For the text-containing cell, return its midpoint in [x, y] coordinate format. 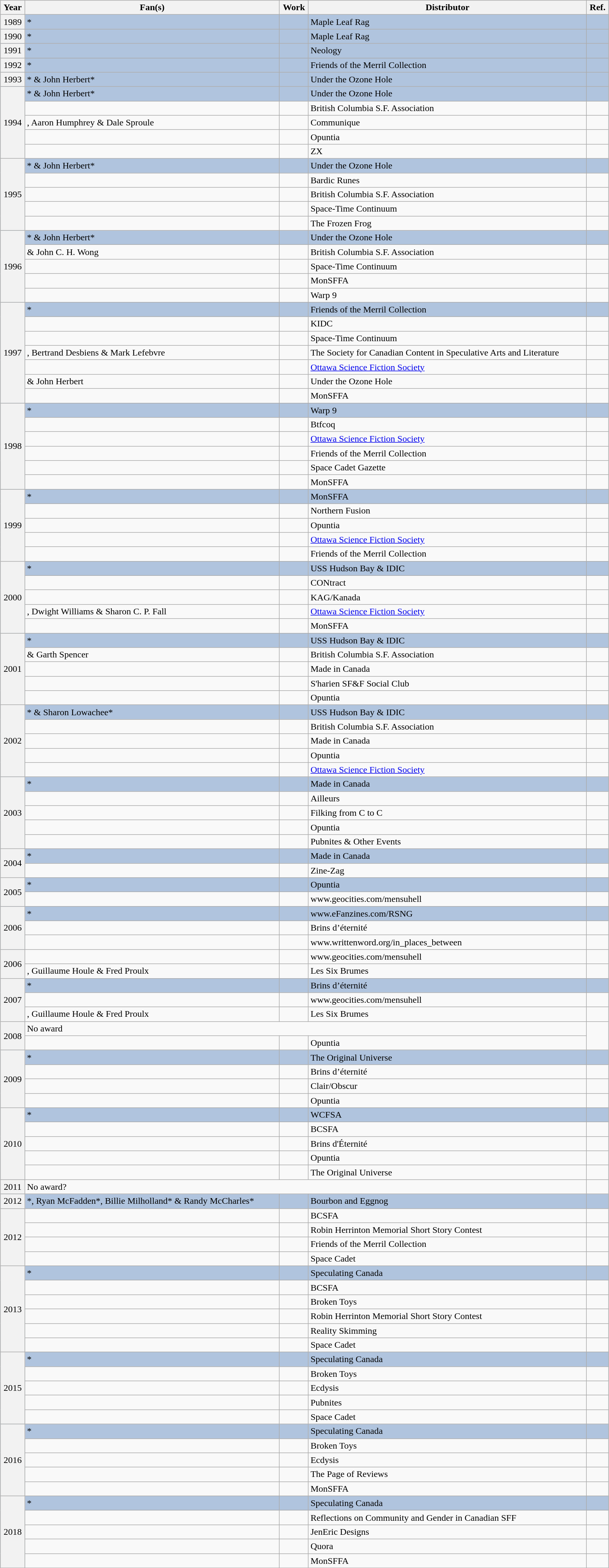
2009 [13, 1079]
1992 [13, 65]
, Dwight Williams & Sharon C. P. Fall [152, 611]
* & Sharon Lowachee* [152, 712]
Bourbon and Eggnog [447, 1201]
*, Ryan McFadden*, Billie Milholland* & Randy McCharles* [152, 1201]
Distributor [447, 8]
Clair/Obscur [447, 1086]
Bardic Runes [447, 180]
2003 [13, 813]
The Frozen Frog [447, 223]
Quora [447, 1546]
2018 [13, 1532]
Pubnites [447, 1403]
2016 [13, 1460]
Ailleurs [447, 798]
CONtract [447, 583]
www.writtenword.org/in_places_between [447, 942]
1997 [13, 353]
www.eFanzines.com/RSNG [447, 914]
2005 [13, 892]
Reflections on Community and Gender in Canadian SFF [447, 1517]
& Garth Spencer [152, 655]
2000 [13, 597]
ZX [447, 151]
1998 [13, 446]
Btfcoq [447, 425]
KIDC [447, 324]
1990 [13, 36]
1994 [13, 122]
, Aaron Humphrey & Dale Sproule [152, 122]
Communique [447, 122]
2004 [13, 863]
JenEric Designs [447, 1532]
2008 [13, 1036]
1996 [13, 266]
1989 [13, 22]
No award? [306, 1187]
The Society for Canadian Content in Speculative Arts and Literature [447, 353]
1995 [13, 194]
Zine-Zag [447, 870]
KAG/Kanada [447, 597]
Work [294, 8]
Northern Fusion [447, 511]
Space Cadet Gazette [447, 468]
Neology [447, 51]
Brins d'Éternité [447, 1144]
2015 [13, 1388]
Filking from C to C [447, 813]
Pubnites & Other Events [447, 841]
No award [306, 1028]
& John Herbert [152, 381]
The Page of Reviews [447, 1474]
Ref. [598, 8]
2002 [13, 741]
2007 [13, 1000]
2011 [13, 1187]
1993 [13, 79]
2001 [13, 669]
Fan(s) [152, 8]
Year [13, 8]
2013 [13, 1309]
, Bertrand Desbiens & Mark Lefebvre [152, 353]
WCFSA [447, 1115]
2010 [13, 1144]
Reality Skimming [447, 1330]
1999 [13, 525]
S'harien SF&F Social Club [447, 683]
1991 [13, 51]
& John C. H. Wong [152, 252]
